Search for the cell housing the specified text and yield its (x, y) center coordinate. 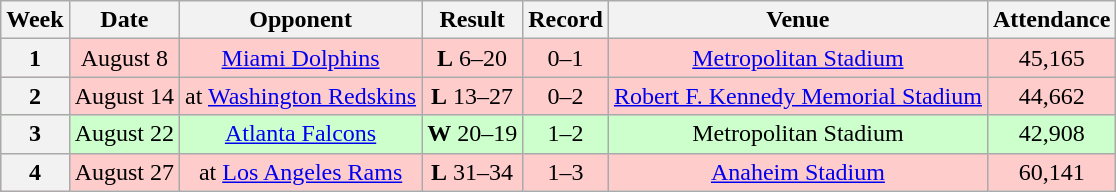
Robert F. Kennedy Memorial Stadium (798, 96)
L 31–34 (472, 172)
45,165 (1051, 58)
August 14 (124, 96)
60,141 (1051, 172)
L 13–27 (472, 96)
at Los Angeles Rams (301, 172)
42,908 (1051, 134)
Attendance (1051, 20)
Result (472, 20)
44,662 (1051, 96)
Miami Dolphins (301, 58)
1–3 (566, 172)
2 (35, 96)
3 (35, 134)
Venue (798, 20)
0–2 (566, 96)
at Washington Redskins (301, 96)
W 20–19 (472, 134)
Anaheim Stadium (798, 172)
August 8 (124, 58)
August 22 (124, 134)
August 27 (124, 172)
Record (566, 20)
1 (35, 58)
L 6–20 (472, 58)
Opponent (301, 20)
0–1 (566, 58)
Atlanta Falcons (301, 134)
Date (124, 20)
4 (35, 172)
1–2 (566, 134)
Week (35, 20)
